Provide the (x, y) coordinate of the cell's center where the given text is located.  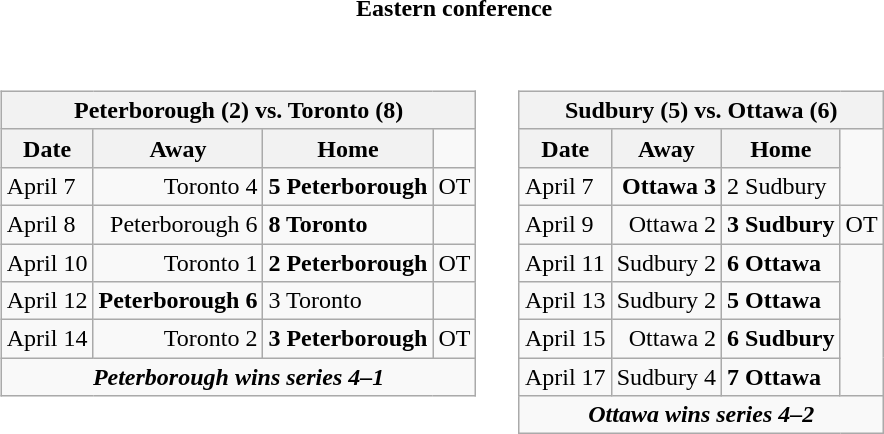
5 Ottawa (781, 301)
April 12 (47, 301)
Sudbury 4 (666, 377)
April 8 (47, 224)
April 11 (565, 263)
Sudbury (5) vs. Ottawa (6) (701, 110)
2 Sudbury (781, 186)
April 10 (47, 263)
Toronto 2 (178, 339)
6 Ottawa (781, 263)
6 Sudbury (781, 339)
Toronto 4 (178, 186)
April 15 (565, 339)
3 Toronto (348, 301)
3 Peterborough (348, 339)
5 Peterborough (348, 186)
April 13 (565, 301)
Peterborough (2) vs. Toronto (8) (238, 110)
Ottawa 3 (666, 186)
April 9 (565, 224)
7 Ottawa (781, 377)
8 Toronto (348, 224)
2 Peterborough (348, 263)
April 17 (565, 377)
3 Sudbury (781, 224)
April 14 (47, 339)
Peterborough wins series 4–1 (238, 377)
Toronto 1 (178, 263)
Ottawa wins series 4–2 (701, 415)
